Extract the [x, y] coordinate from the center of the cell holding the provided text.  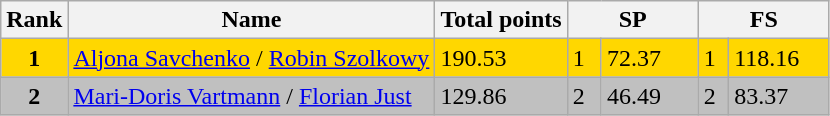
Aljona Savchenko / Robin Szolkowy [252, 58]
Mari-Doris Vartmann / Florian Just [252, 96]
Total points [501, 20]
46.49 [650, 96]
118.16 [780, 58]
FS [764, 20]
190.53 [501, 58]
129.86 [501, 96]
Name [252, 20]
83.37 [780, 96]
SP [632, 20]
Rank [34, 20]
72.37 [650, 58]
